Pinpoint the cell where the given text exists, returning its (x, y) midpoint coordinate. 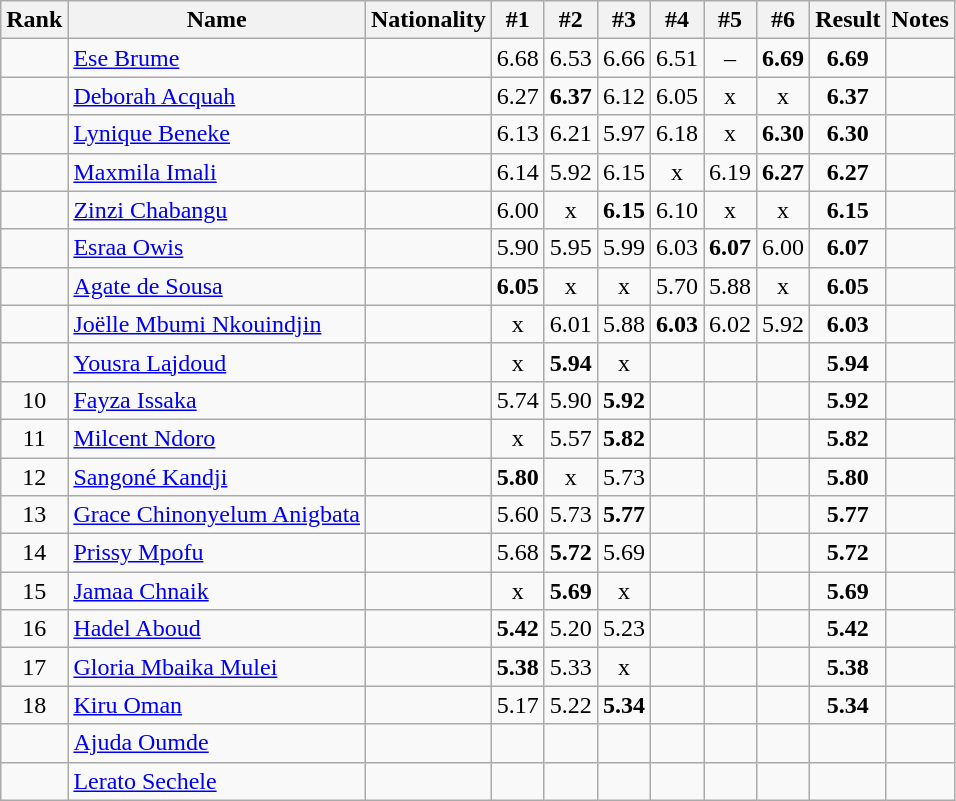
15 (34, 591)
6.10 (676, 210)
13 (34, 515)
Name (217, 20)
Nationality (429, 20)
Esraa Owis (217, 248)
18 (34, 705)
5.99 (624, 248)
Milcent Ndoro (217, 438)
6.66 (624, 58)
5.68 (518, 553)
Lynique Beneke (217, 134)
Prissy Mpofu (217, 553)
Yousra Lajdoud (217, 362)
Notes (920, 20)
6.12 (624, 96)
#1 (518, 20)
5.22 (570, 705)
6.19 (730, 172)
5.97 (624, 134)
6.51 (676, 58)
– (730, 58)
5.95 (570, 248)
Rank (34, 20)
10 (34, 400)
6.53 (570, 58)
#5 (730, 20)
Maxmila Imali (217, 172)
Grace Chinonyelum Anigbata (217, 515)
#2 (570, 20)
5.33 (570, 667)
17 (34, 667)
Kiru Oman (217, 705)
#4 (676, 20)
Deborah Acquah (217, 96)
Result (848, 20)
5.70 (676, 286)
14 (34, 553)
6.13 (518, 134)
Zinzi Chabangu (217, 210)
#3 (624, 20)
5.23 (624, 629)
6.68 (518, 58)
Ese Brume (217, 58)
5.57 (570, 438)
5.74 (518, 400)
Fayza Issaka (217, 400)
16 (34, 629)
6.21 (570, 134)
5.20 (570, 629)
6.01 (570, 324)
6.18 (676, 134)
Joëlle Mbumi Nkouindjin (217, 324)
6.02 (730, 324)
Hadel Aboud (217, 629)
Sangoné Kandji (217, 477)
Gloria Mbaika Mulei (217, 667)
5.60 (518, 515)
11 (34, 438)
5.17 (518, 705)
Jamaa Chnaik (217, 591)
#6 (784, 20)
Lerato Sechele (217, 781)
12 (34, 477)
Agate de Sousa (217, 286)
Ajuda Oumde (217, 743)
6.14 (518, 172)
